Determine the (x, y) coordinate at the center of the cell enclosing the given text.  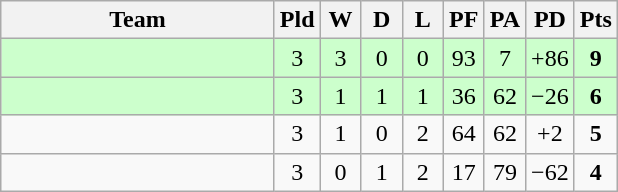
Pld (297, 20)
36 (464, 96)
L (422, 20)
64 (464, 134)
W (340, 20)
7 (504, 58)
Team (138, 20)
−26 (550, 96)
D (382, 20)
79 (504, 172)
+86 (550, 58)
9 (596, 58)
Pts (596, 20)
93 (464, 58)
17 (464, 172)
PF (464, 20)
5 (596, 134)
PD (550, 20)
+2 (550, 134)
PA (504, 20)
6 (596, 96)
4 (596, 172)
−62 (550, 172)
